For the text-containing cell, return its midpoint in [x, y] coordinate format. 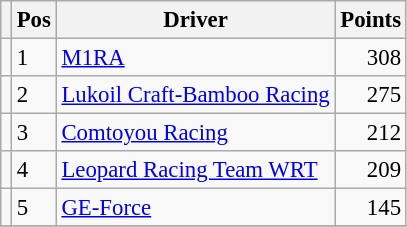
5 [34, 208]
M1RA [196, 58]
GE-Force [196, 208]
Leopard Racing Team WRT [196, 170]
Comtoyou Racing [196, 133]
Pos [34, 20]
145 [370, 208]
212 [370, 133]
Driver [196, 20]
275 [370, 95]
1 [34, 58]
4 [34, 170]
209 [370, 170]
308 [370, 58]
Points [370, 20]
3 [34, 133]
2 [34, 95]
Lukoil Craft-Bamboo Racing [196, 95]
